Pinpoint the cell where the given text exists, returning its [X, Y] midpoint coordinate. 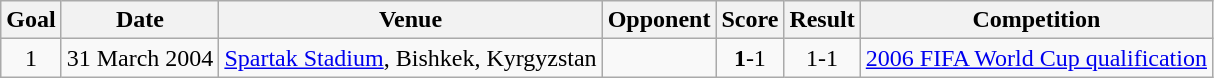
Goal [31, 20]
Competition [1036, 20]
Date [140, 20]
1 [31, 58]
Score [750, 20]
Result [822, 20]
31 March 2004 [140, 58]
Venue [410, 20]
Opponent [659, 20]
2006 FIFA World Cup qualification [1036, 58]
Spartak Stadium, Bishkek, Kyrgyzstan [410, 58]
